For the text-containing cell, return its midpoint in [x, y] coordinate format. 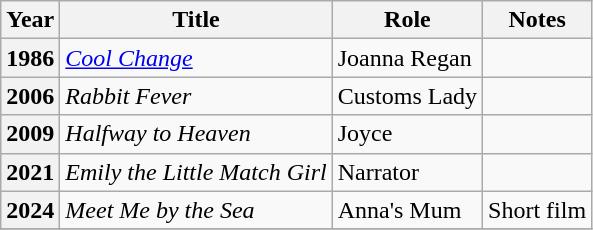
Halfway to Heaven [196, 134]
Anna's Mum [407, 210]
Customs Lady [407, 96]
Cool Change [196, 58]
Meet Me by the Sea [196, 210]
Short film [538, 210]
Notes [538, 20]
Role [407, 20]
2009 [30, 134]
2021 [30, 172]
Title [196, 20]
Rabbit Fever [196, 96]
Emily the Little Match Girl [196, 172]
Narrator [407, 172]
Joanna Regan [407, 58]
Year [30, 20]
1986 [30, 58]
2006 [30, 96]
2024 [30, 210]
Joyce [407, 134]
